From the cell containing the given text, extract its center point as [X, Y] coordinate. 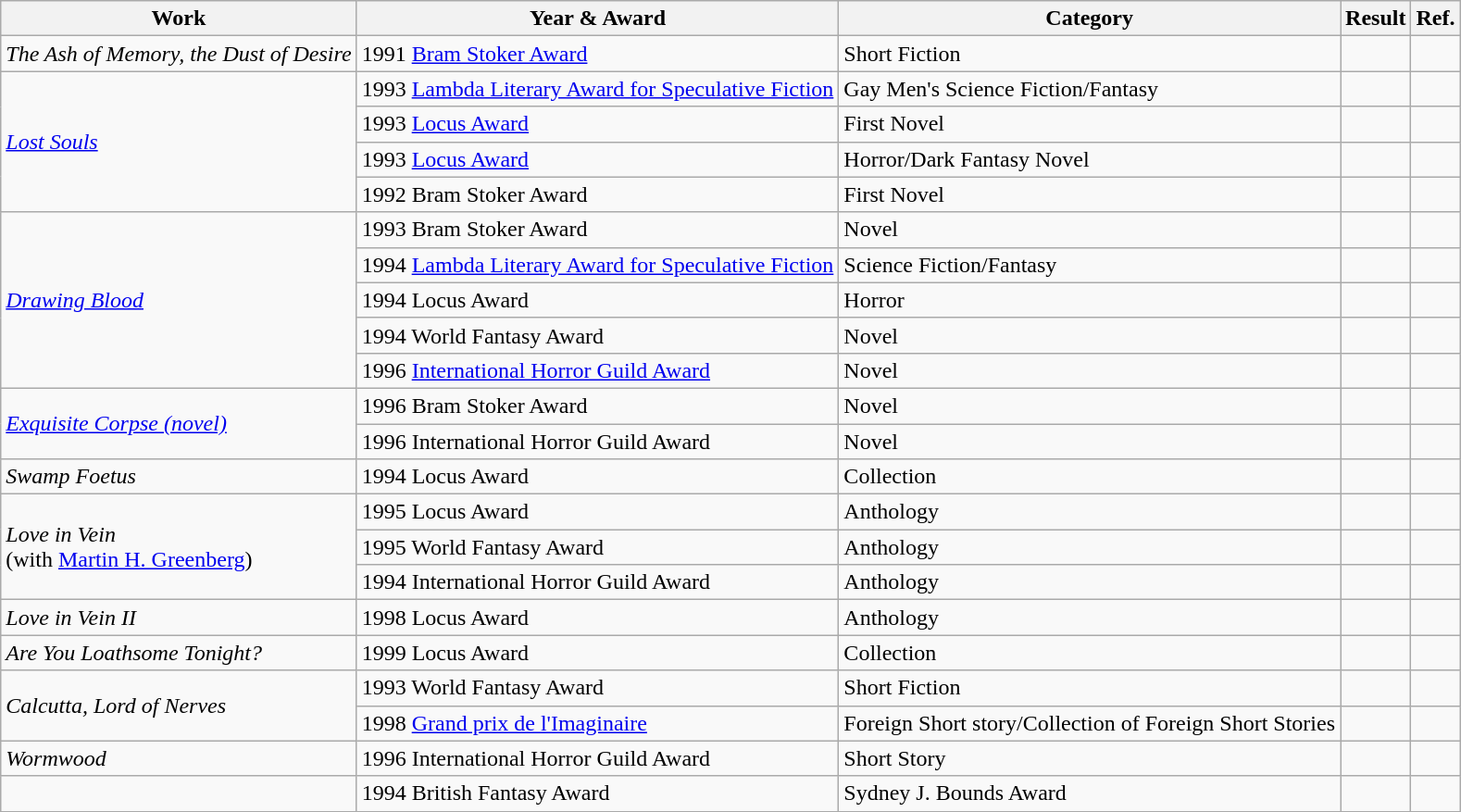
Swamp Foetus [179, 477]
Horror [1090, 300]
1991 Bram Stoker Award [598, 54]
1993 Bram Stoker Award [598, 230]
Result [1376, 19]
Short Story [1090, 758]
Science Fiction/Fantasy [1090, 265]
1998 Grand prix de l'Imaginaire [598, 723]
Love in Vein(with Martin H. Greenberg) [179, 547]
1995 World Fantasy Award [598, 547]
1998 Locus Award [598, 618]
Love in Vein II [179, 618]
Foreign Short story/Collection of Foreign Short Stories [1090, 723]
1994 British Fantasy Award [598, 793]
1994 International Horror Guild Award [598, 582]
The Ash of Memory, the Dust of Desire [179, 54]
Lost Souls [179, 142]
Year & Award [598, 19]
Ref. [1435, 19]
Exquisite Corpse (novel) [179, 423]
Are You Loathsome Tonight? [179, 653]
Horror/Dark Fantasy Novel [1090, 159]
Category [1090, 19]
Sydney J. Bounds Award [1090, 793]
1999 Locus Award [598, 653]
Wormwood [179, 758]
Drawing Blood [179, 300]
1993 Lambda Literary Award for Speculative Fiction [598, 89]
Gay Men's Science Fiction/Fantasy [1090, 89]
1996 Bram Stoker Award [598, 406]
Work [179, 19]
1995 Locus Award [598, 512]
1992 Bram Stoker Award [598, 194]
Calcutta, Lord of Nerves [179, 706]
1994 World Fantasy Award [598, 335]
1994 Lambda Literary Award for Speculative Fiction [598, 265]
1993 World Fantasy Award [598, 688]
